Return [X, Y] of the center of cell containing provided text 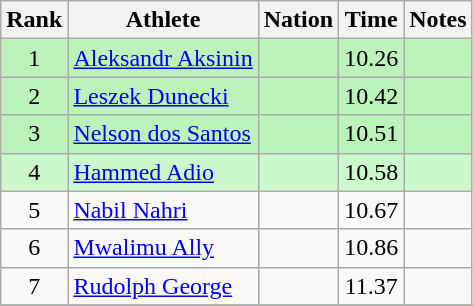
2 [34, 96]
10.67 [372, 210]
10.42 [372, 96]
4 [34, 172]
11.37 [372, 286]
10.51 [372, 134]
Time [372, 20]
10.86 [372, 248]
Mwalimu Ally [163, 248]
Nabil Nahri [163, 210]
Notes [438, 20]
Rudolph George [163, 286]
Leszek Dunecki [163, 96]
6 [34, 248]
5 [34, 210]
10.26 [372, 58]
1 [34, 58]
Athlete [163, 20]
7 [34, 286]
3 [34, 134]
Nelson dos Santos [163, 134]
Hammed Adio [163, 172]
Nation [298, 20]
10.58 [372, 172]
Aleksandr Aksinin [163, 58]
Rank [34, 20]
